Return the [x, y] coordinate for the center point of the cell that contains the specified text.  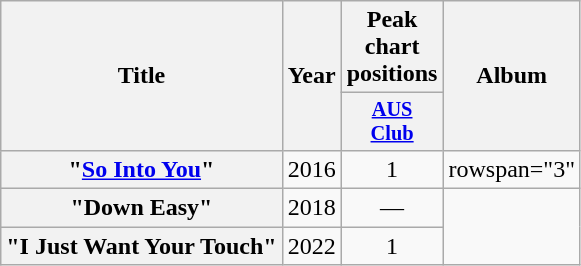
Album [512, 76]
2018 [312, 208]
"I Just Want Your Touch" [142, 246]
2022 [312, 246]
AUSClub [392, 122]
rowspan="3" [512, 169]
2016 [312, 169]
Year [312, 76]
Title [142, 76]
— [392, 208]
"Down Easy" [142, 208]
"So Into You" [142, 169]
Peak chart positions [392, 47]
